Locate the cell with the specified text and output its (X, Y) center coordinate. 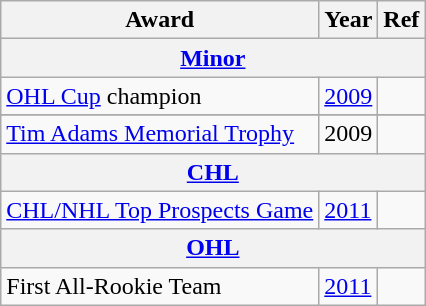
Tim Adams Memorial Trophy (160, 134)
Minor (213, 58)
Ref (402, 20)
CHL/NHL Top Prospects Game (160, 210)
First All-Rookie Team (160, 286)
Award (160, 20)
CHL (213, 172)
OHL Cup champion (160, 96)
OHL (213, 248)
Year (348, 20)
